Search for the cell housing the specified text and yield its [X, Y] center coordinate. 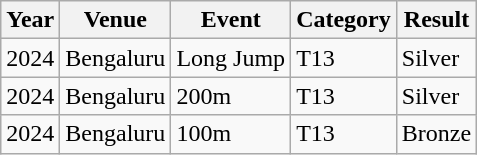
Result [436, 20]
Year [30, 20]
Bronze [436, 134]
100m [231, 134]
200m [231, 96]
Event [231, 20]
Long Jump [231, 58]
Venue [116, 20]
Category [344, 20]
